Search for the cell housing the specified text and yield its (x, y) center coordinate. 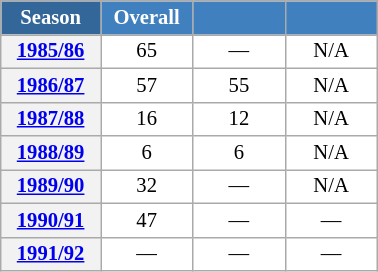
Season (51, 17)
1988/89 (51, 153)
12 (239, 119)
55 (239, 85)
16 (146, 119)
57 (146, 85)
32 (146, 186)
65 (146, 51)
1985/86 (51, 51)
1987/88 (51, 119)
Overall (146, 17)
1986/87 (51, 85)
1991/92 (51, 254)
1989/90 (51, 186)
47 (146, 220)
1990/91 (51, 220)
